Search for the cell housing the specified text and yield its (x, y) center coordinate. 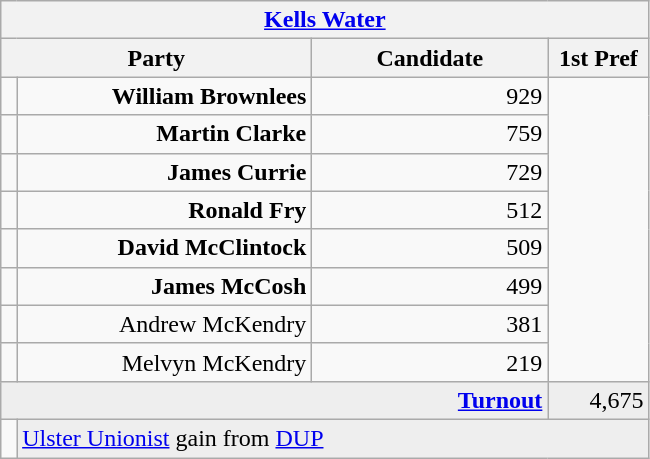
509 (430, 248)
James McCosh (164, 286)
James Currie (164, 172)
Party (156, 58)
Ronald Fry (164, 210)
1st Pref (598, 58)
499 (430, 286)
512 (430, 210)
4,675 (598, 400)
David McClintock (164, 248)
381 (430, 324)
219 (430, 362)
759 (430, 134)
929 (430, 96)
Martin Clarke (164, 134)
Andrew McKendry (164, 324)
Kells Water (325, 20)
Turnout (274, 400)
Ulster Unionist gain from DUP (333, 438)
729 (430, 172)
Candidate (430, 58)
Melvyn McKendry (164, 362)
William Brownlees (164, 96)
